Return (X, Y) of the center of cell containing provided text 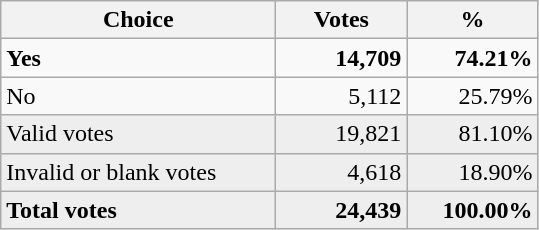
No (138, 96)
18.90% (472, 172)
Total votes (138, 210)
Invalid or blank votes (138, 172)
Valid votes (138, 134)
74.21% (472, 58)
19,821 (342, 134)
Choice (138, 20)
25.79% (472, 96)
5,112 (342, 96)
81.10% (472, 134)
% (472, 20)
24,439 (342, 210)
100.00% (472, 210)
Yes (138, 58)
14,709 (342, 58)
4,618 (342, 172)
Votes (342, 20)
